Provide the (x, y) coordinate of the cell's center where the given text is located.  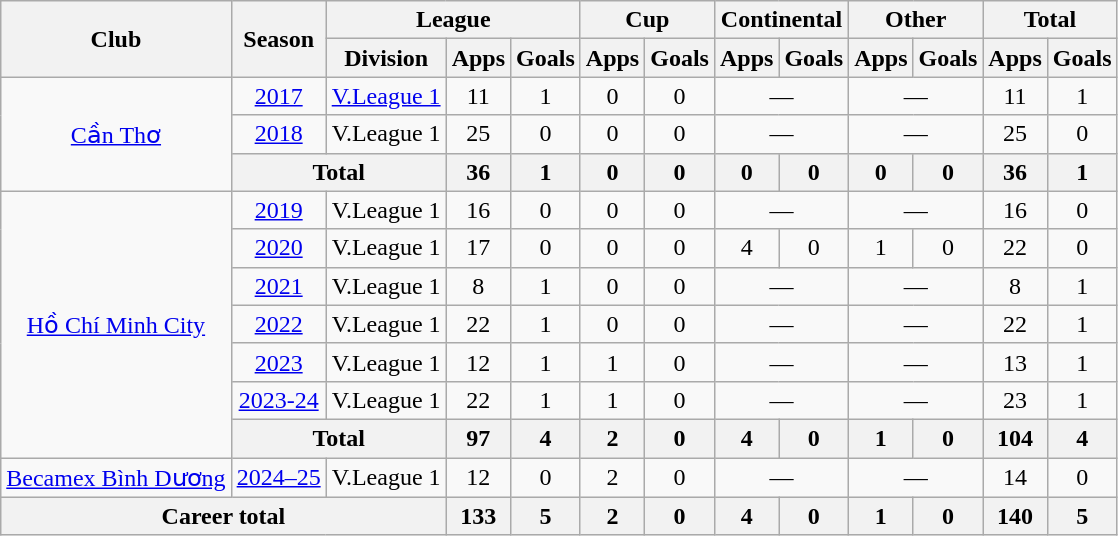
2023 (278, 362)
13 (1015, 362)
Division (386, 58)
23 (1015, 400)
2024–25 (278, 478)
Cup (647, 20)
2017 (278, 96)
Other (916, 20)
2018 (278, 134)
2020 (278, 248)
League (453, 20)
97 (478, 438)
133 (478, 516)
Career total (224, 516)
104 (1015, 438)
Cần Thơ (116, 134)
14 (1015, 478)
Season (278, 39)
2023-24 (278, 400)
Continental (781, 20)
17 (478, 248)
2019 (278, 210)
Club (116, 39)
Hồ Chí Minh City (116, 324)
Becamex Bình Dương (116, 478)
140 (1015, 516)
2022 (278, 324)
2021 (278, 286)
